Detect which cell encompasses the target text, then output its [x, y] center coordinate. 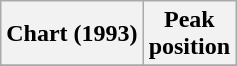
Peakposition [189, 34]
Chart (1993) [72, 34]
